Find where the given text appears and provide that cell's center as [X, Y] coordinate. 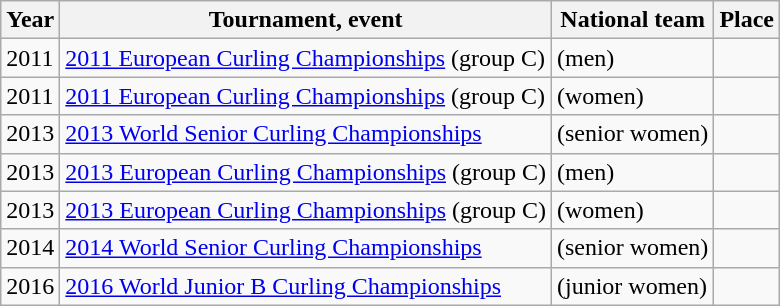
2016 World Junior B Curling Championships [306, 286]
(junior women) [633, 286]
Place [747, 20]
Year [30, 20]
National team [633, 20]
2014 World Senior Curling Championships [306, 248]
Tournament, event [306, 20]
2016 [30, 286]
2014 [30, 248]
2013 World Senior Curling Championships [306, 134]
